Find where the given text appears and provide that cell's center as (x, y) coordinate. 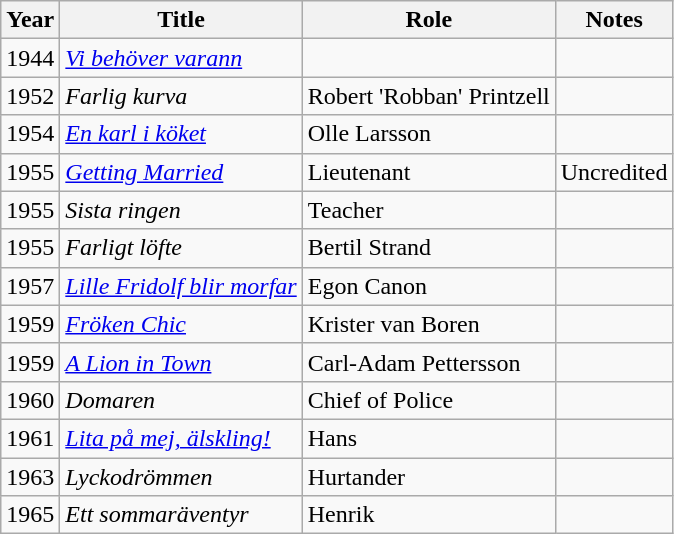
Lyckodrömmen (181, 477)
Lille Fridolf blir morfar (181, 286)
Robert 'Robban' Printzell (428, 96)
1963 (30, 477)
Getting Married (181, 172)
Lieutenant (428, 172)
Lita på mej, älskling! (181, 438)
1961 (30, 438)
Title (181, 20)
Bertil Strand (428, 248)
1965 (30, 515)
Role (428, 20)
Krister van Boren (428, 324)
1960 (30, 400)
Farlig kurva (181, 96)
1952 (30, 96)
Olle Larsson (428, 134)
Henrik (428, 515)
Domaren (181, 400)
Farligt löfte (181, 248)
Egon Canon (428, 286)
Ett sommaräventyr (181, 515)
Teacher (428, 210)
1954 (30, 134)
1944 (30, 58)
Chief of Police (428, 400)
Fröken Chic (181, 324)
Uncredited (614, 172)
Vi behöver varann (181, 58)
En karl i köket (181, 134)
Year (30, 20)
A Lion in Town (181, 362)
Notes (614, 20)
Carl-Adam Pettersson (428, 362)
Hans (428, 438)
1957 (30, 286)
Hurtander (428, 477)
Sista ringen (181, 210)
